Detect which cell encompasses the target text, then output its (x, y) center coordinate. 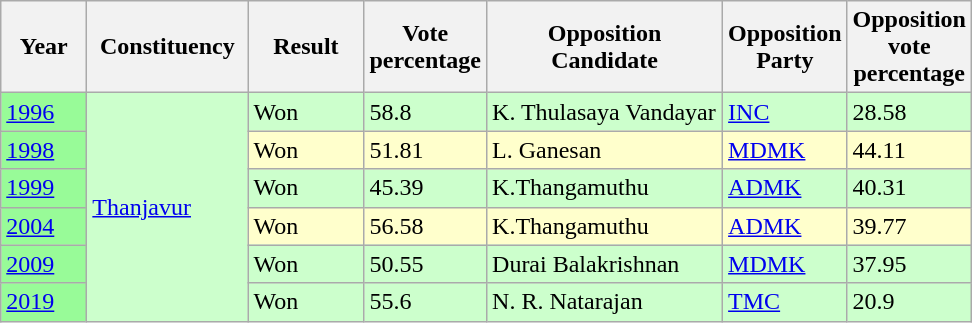
2004 (44, 226)
Opposition Party (785, 47)
INC (785, 112)
1996 (44, 112)
58.8 (426, 112)
Year (44, 47)
28.58 (909, 112)
51.81 (426, 150)
TMC (785, 302)
Result (306, 47)
45.39 (426, 188)
Opposition vote percentage (909, 47)
40.31 (909, 188)
2019 (44, 302)
44.11 (909, 150)
Durai Balakrishnan (605, 264)
1999 (44, 188)
Constituency (168, 47)
1998 (44, 150)
37.95 (909, 264)
N. R. Natarajan (605, 302)
Vote percentage (426, 47)
39.77 (909, 226)
Thanjavur (168, 207)
K. Thulasaya Vandayar (605, 112)
55.6 (426, 302)
2009 (44, 264)
56.58 (426, 226)
50.55 (426, 264)
L. Ganesan (605, 150)
20.9 (909, 302)
Opposition Candidate (605, 47)
